Return [x, y] of the center of cell containing provided text 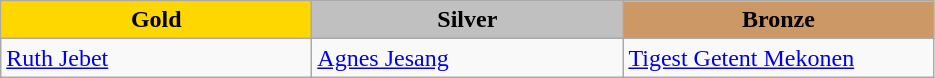
Tigest Getent Mekonen [778, 58]
Silver [468, 20]
Ruth Jebet [156, 58]
Gold [156, 20]
Agnes Jesang [468, 58]
Bronze [778, 20]
